Search for the cell housing the specified text and yield its [x, y] center coordinate. 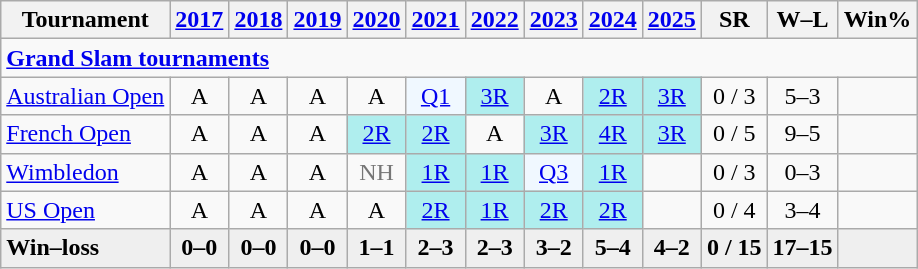
Wimbledon [86, 172]
2023 [554, 20]
W–L [802, 20]
Tournament [86, 20]
17–15 [802, 248]
SR [734, 20]
Win% [878, 20]
Grand Slam tournaments [459, 58]
3–2 [554, 248]
9–5 [802, 134]
2020 [376, 20]
2019 [318, 20]
2017 [200, 20]
2021 [436, 20]
Q1 [436, 96]
Win–loss [86, 248]
2025 [672, 20]
5–4 [612, 248]
Q3 [554, 172]
0 / 5 [734, 134]
NH [376, 172]
Australian Open [86, 96]
4–2 [672, 248]
5–3 [802, 96]
3–4 [802, 210]
1–1 [376, 248]
2018 [258, 20]
4R [612, 134]
French Open [86, 134]
2022 [494, 20]
0–3 [802, 172]
0 / 4 [734, 210]
US Open [86, 210]
0 / 15 [734, 248]
2024 [612, 20]
